Detect which cell encompasses the target text, then output its (x, y) center coordinate. 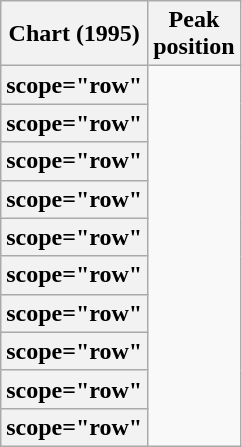
Peak position (194, 34)
Chart (1995) (74, 34)
